Provide the (x, y) coordinate of the cell's center where the given text is located.  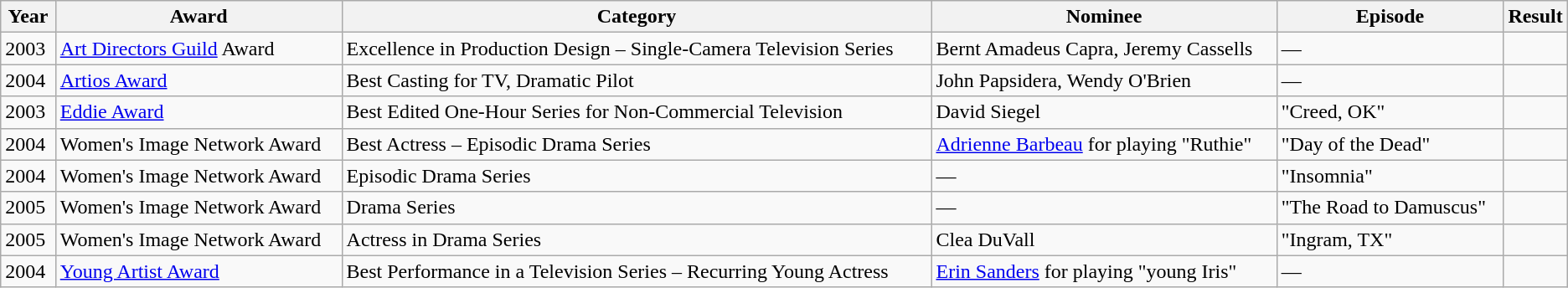
Episodic Drama Series (637, 176)
"Insomnia" (1390, 176)
"The Road to Damuscus" (1390, 208)
Best Actress – Episodic Drama Series (637, 144)
Drama Series (637, 208)
"Day of the Dead" (1390, 144)
David Siegel (1104, 112)
Art Directors Guild Award (199, 49)
"Creed, OK" (1390, 112)
Artios Award (199, 80)
Bernt Amadeus Capra, Jeremy Cassells (1104, 49)
Best Performance in a Television Series – Recurring Young Actress (637, 271)
Nominee (1104, 17)
John Papsidera, Wendy O'Brien (1104, 80)
"Ingram, TX" (1390, 239)
Excellence in Production Design – Single-Camera Television Series (637, 49)
Result (1535, 17)
Actress in Drama Series (637, 239)
Eddie Award (199, 112)
Young Artist Award (199, 271)
Best Edited One-Hour Series for Non-Commercial Television (637, 112)
Year (28, 17)
Adrienne Barbeau for playing "Ruthie" (1104, 144)
Erin Sanders for playing "young Iris" (1104, 271)
Best Casting for TV, Dramatic Pilot (637, 80)
Category (637, 17)
Clea DuVall (1104, 239)
Episode (1390, 17)
Award (199, 17)
